Provide the [x, y] coordinate of the cell's center where the given text is located.  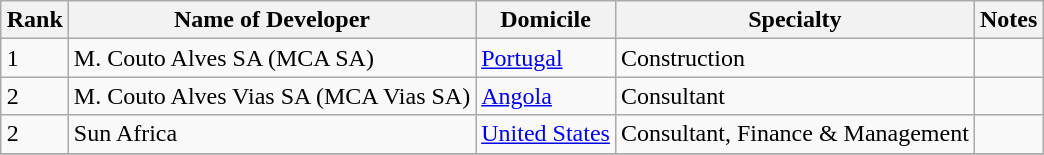
Specialty [794, 20]
M. Couto Alves Vias SA (MCA Vias SA) [272, 96]
1 [34, 58]
Rank [34, 20]
Domicile [546, 20]
Sun Africa [272, 134]
Angola [546, 96]
Notes [1008, 20]
M. Couto Alves SA (MCA SA) [272, 58]
Construction [794, 58]
Consultant [794, 96]
United States [546, 134]
Portugal [546, 58]
Consultant, Finance & Management [794, 134]
Name of Developer [272, 20]
